Pinpoint the cell where the given text exists, returning its (X, Y) midpoint coordinate. 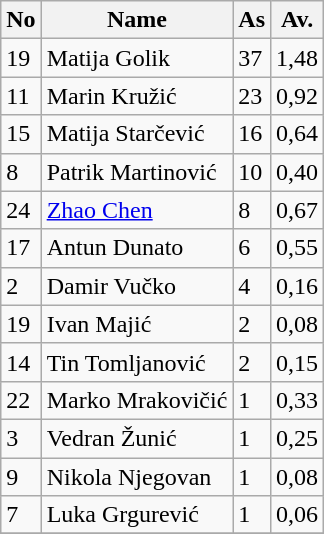
3 (21, 438)
23 (252, 96)
0,92 (298, 96)
Zhao Chen (137, 210)
16 (252, 134)
24 (21, 210)
17 (21, 248)
As (252, 20)
0,33 (298, 400)
22 (21, 400)
Antun Dunato (137, 248)
Luka Grgurević (137, 515)
0,15 (298, 362)
4 (252, 286)
Av. (298, 20)
9 (21, 477)
0,55 (298, 248)
0,25 (298, 438)
1,48 (298, 58)
Tin Tomljanović (137, 362)
0,67 (298, 210)
Marin Kružić (137, 96)
0,64 (298, 134)
37 (252, 58)
11 (21, 96)
Ivan Majić (137, 324)
Matija Starčević (137, 134)
15 (21, 134)
Nikola Njegovan (137, 477)
14 (21, 362)
Matija Golik (137, 58)
Patrik Martinović (137, 172)
Vedran Žunić (137, 438)
0,16 (298, 286)
0,06 (298, 515)
No (21, 20)
Marko Mrakovičić (137, 400)
0,40 (298, 172)
7 (21, 515)
Damir Vučko (137, 286)
6 (252, 248)
10 (252, 172)
Name (137, 20)
